Determine the (x, y) coordinate at the center of the cell enclosing the given text.  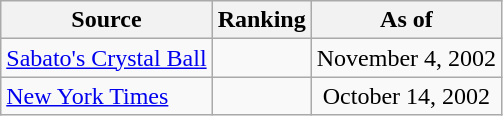
As of (406, 20)
Source (106, 20)
New York Times (106, 96)
October 14, 2002 (406, 96)
Sabato's Crystal Ball (106, 58)
Ranking (262, 20)
November 4, 2002 (406, 58)
